Provide the [x, y] coordinate of the cell's center where the given text is located.  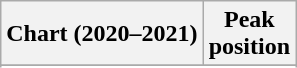
Peakposition [249, 34]
Chart (2020–2021) [102, 34]
